Output the (X, Y) coordinate of the center of the cell containing the given text.  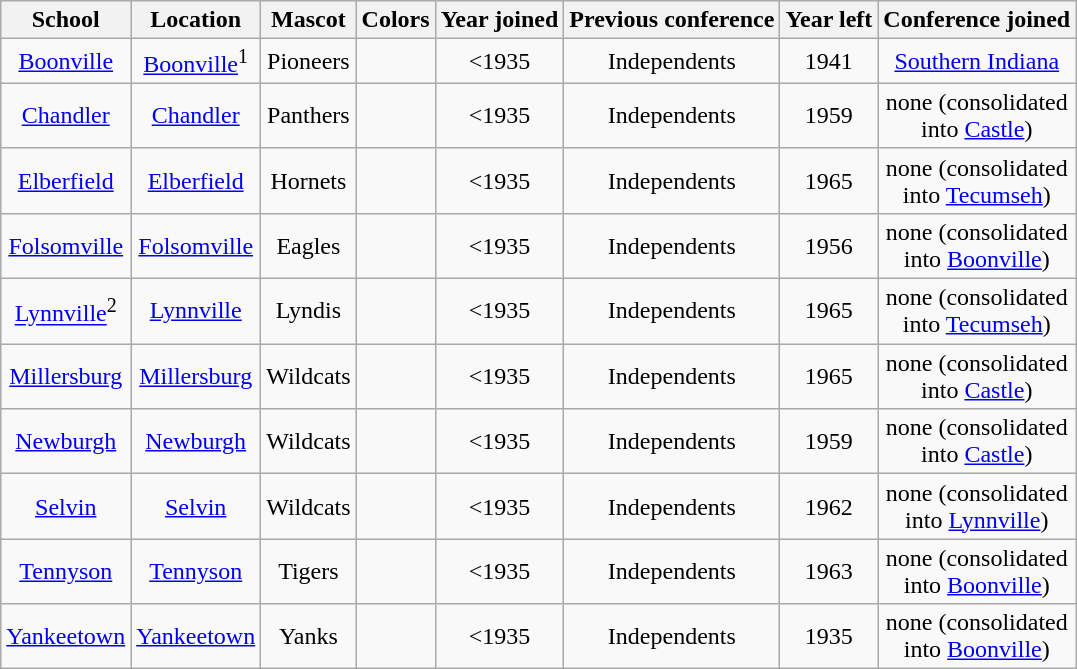
School (66, 20)
Panthers (308, 116)
Lynnville (196, 312)
none (consolidatedinto Lynnville) (977, 506)
Yanks (308, 636)
Lyndis (308, 312)
1962 (829, 506)
Southern Indiana (977, 62)
Conference joined (977, 20)
1963 (829, 572)
Hornets (308, 180)
1941 (829, 62)
1935 (829, 636)
Previous conference (672, 20)
Pioneers (308, 62)
Tigers (308, 572)
1956 (829, 246)
Year left (829, 20)
Eagles (308, 246)
Boonville (66, 62)
Colors (396, 20)
Lynnville2 (66, 312)
Mascot (308, 20)
Year joined (500, 20)
Boonville1 (196, 62)
Location (196, 20)
